Pinpoint the cell where the given text exists, returning its [x, y] midpoint coordinate. 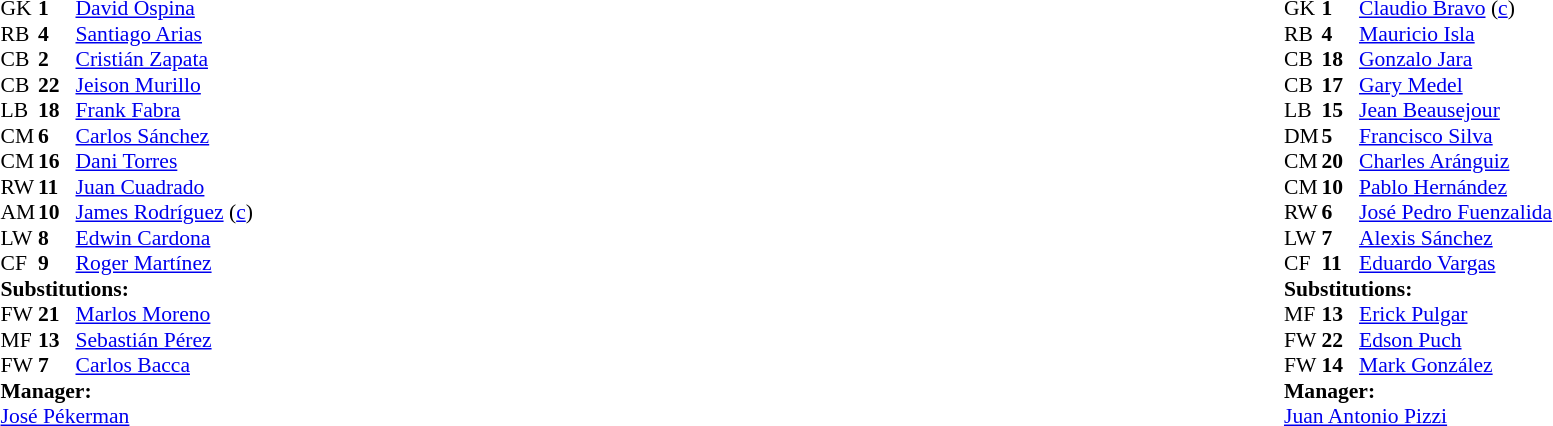
Eduardo Vargas [1456, 263]
17 [1340, 85]
Gonzalo Jara [1456, 59]
Edson Puch [1456, 340]
Santiago Arias [164, 34]
Marlos Moreno [164, 315]
8 [57, 238]
James Rodríguez (c) [164, 213]
DM [1303, 136]
Charles Aránguiz [1456, 161]
Pablo Hernández [1456, 187]
José Pedro Fuenzalida [1456, 213]
Alexis Sánchez [1456, 238]
Sebastián Pérez [164, 340]
Cristián Zapata [164, 59]
Roger Martínez [164, 263]
Gary Medel [1456, 85]
Dani Torres [164, 161]
15 [1340, 111]
Edwin Cardona [164, 238]
2 [57, 59]
Jean Beausejour [1456, 111]
Mauricio Isla [1456, 34]
Erick Pulgar [1456, 315]
Francisco Silva [1456, 136]
21 [57, 315]
5 [1340, 136]
16 [57, 161]
Mark González [1456, 365]
Carlos Bacca [164, 365]
14 [1340, 365]
20 [1340, 161]
Frank Fabra [164, 111]
AM [19, 213]
9 [57, 263]
Juan Cuadrado [164, 187]
Carlos Sánchez [164, 136]
Jeison Murillo [164, 85]
